Identify which cell holds the provided text, then report its [X, Y] central coordinate. 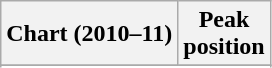
Peakposition [224, 34]
Chart (2010–11) [90, 34]
